Output the (x, y) coordinate of the center of the cell containing the given text.  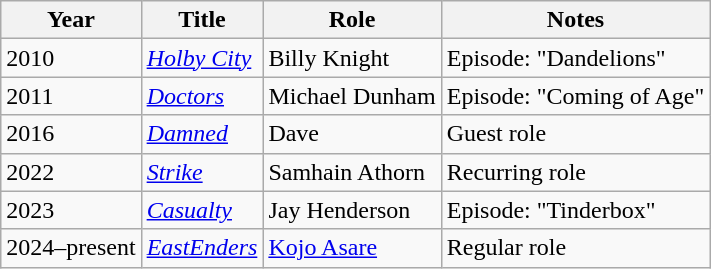
Kojo Asare (352, 248)
Jay Henderson (352, 210)
2010 (71, 58)
Regular role (576, 248)
Role (352, 20)
Samhain Athorn (352, 172)
Guest role (576, 134)
Strike (202, 172)
Damned (202, 134)
Billy Knight (352, 58)
Recurring role (576, 172)
Episode: "Dandelions" (576, 58)
Dave (352, 134)
Doctors (202, 96)
Notes (576, 20)
Title (202, 20)
2016 (71, 134)
2024–present (71, 248)
2023 (71, 210)
Michael Dunham (352, 96)
Episode: "Coming of Age" (576, 96)
Casualty (202, 210)
Holby City (202, 58)
2011 (71, 96)
Year (71, 20)
Episode: "Tinderbox" (576, 210)
EastEnders (202, 248)
2022 (71, 172)
